Capture the cell that displays the provided text and extract its [X, Y] central coordinate. 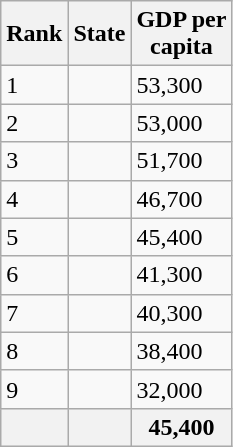
51,700 [182, 161]
32,000 [182, 389]
4 [34, 199]
38,400 [182, 351]
GDP percapita [182, 34]
41,300 [182, 275]
2 [34, 123]
5 [34, 237]
9 [34, 389]
40,300 [182, 313]
53,000 [182, 123]
53,300 [182, 85]
State [100, 34]
6 [34, 275]
8 [34, 351]
3 [34, 161]
46,700 [182, 199]
1 [34, 85]
Rank [34, 34]
7 [34, 313]
